Find where the given text appears and provide that cell's center as (x, y) coordinate. 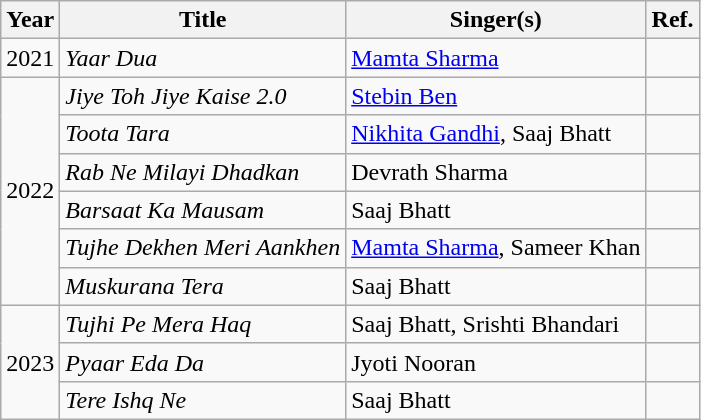
Stebin Ben (496, 96)
Tere Ishq Ne (203, 400)
Tujhi Pe Mera Haq (203, 324)
Year (30, 20)
2021 (30, 58)
Rab Ne Milayi Dhadkan (203, 172)
Mamta Sharma (496, 58)
Pyaar Eda Da (203, 362)
Tujhe Dekhen Meri Aankhen (203, 248)
Jiye Toh Jiye Kaise 2.0 (203, 96)
Muskurana Tera (203, 286)
Toota Tara (203, 134)
Devrath Sharma (496, 172)
Barsaat Ka Mausam (203, 210)
Singer(s) (496, 20)
2022 (30, 191)
Jyoti Nooran (496, 362)
2023 (30, 362)
Saaj Bhatt, Srishti Bhandari (496, 324)
Nikhita Gandhi, Saaj Bhatt (496, 134)
Title (203, 20)
Yaar Dua (203, 58)
Ref. (672, 20)
Mamta Sharma, Sameer Khan (496, 248)
